Output the [X, Y] coordinate of the center of the cell containing the given text.  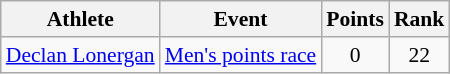
Declan Lonergan [80, 55]
Men's points race [240, 55]
Points [355, 19]
Athlete [80, 19]
22 [420, 55]
Event [240, 19]
0 [355, 55]
Rank [420, 19]
